Output the (X, Y) coordinate of the center of the cell containing the given text.  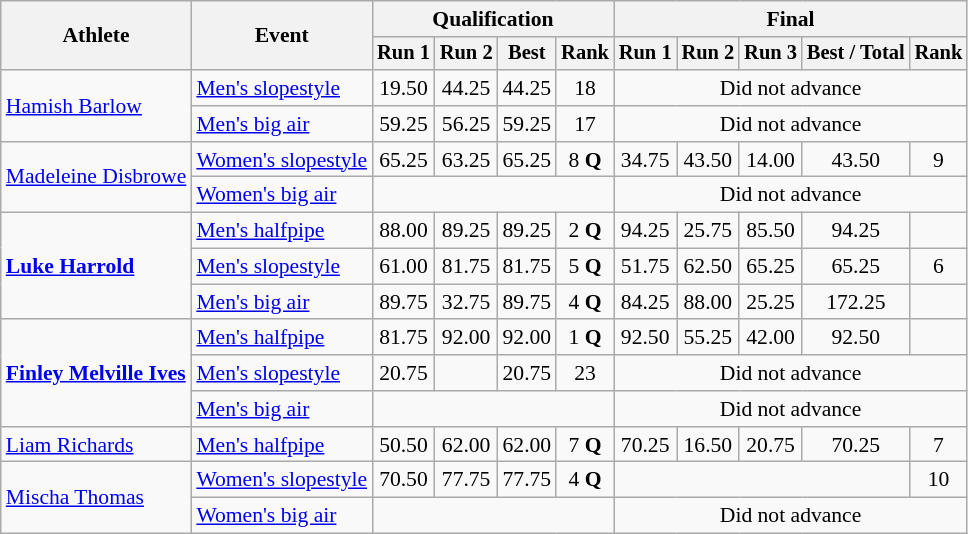
23 (585, 373)
62.50 (708, 267)
70.50 (404, 480)
Madeleine Disbrowe (96, 178)
17 (585, 124)
6 (939, 267)
Run 3 (770, 54)
Best / Total (856, 54)
61.00 (404, 267)
10 (939, 480)
84.25 (646, 302)
Mischa Thomas (96, 498)
18 (585, 88)
5 Q (585, 267)
25.25 (770, 302)
42.00 (770, 338)
Finley Melville Ives (96, 374)
16.50 (708, 445)
32.75 (466, 302)
56.25 (466, 124)
7 Q (585, 445)
172.25 (856, 302)
Best (528, 54)
Athlete (96, 36)
Liam Richards (96, 445)
Qualification (493, 19)
50.50 (404, 445)
9 (939, 160)
Event (282, 36)
1 Q (585, 338)
7 (939, 445)
34.75 (646, 160)
63.25 (466, 160)
55.25 (708, 338)
25.75 (708, 231)
51.75 (646, 267)
Final (790, 19)
Hamish Barlow (96, 106)
2 Q (585, 231)
14.00 (770, 160)
19.50 (404, 88)
8 Q (585, 160)
Luke Harrold (96, 266)
85.50 (770, 231)
